Find where the given text appears and provide that cell's center as (x, y) coordinate. 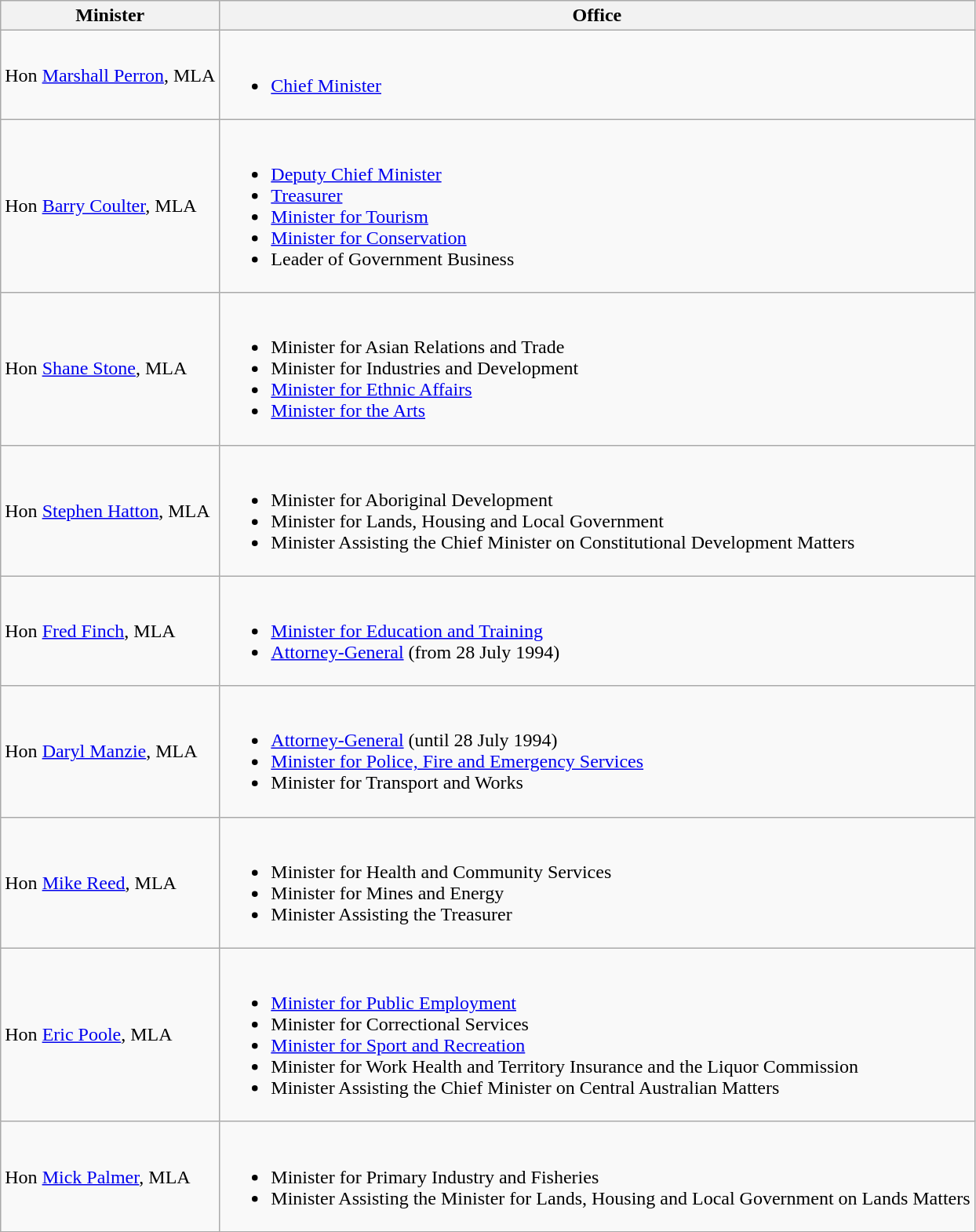
Hon Marshall Perron, MLA (110, 75)
Hon Fred Finch, MLA (110, 631)
Office (597, 16)
Chief Minister (597, 75)
Deputy Chief MinisterTreasurerMinister for TourismMinister for ConservationLeader of Government Business (597, 206)
Attorney-General (until 28 July 1994)Minister for Police, Fire and Emergency ServicesMinister for Transport and Works (597, 752)
Minister for Health and Community ServicesMinister for Mines and EnergyMinister Assisting the Treasurer (597, 882)
Hon Barry Coulter, MLA (110, 206)
Hon Shane Stone, MLA (110, 369)
Hon Eric Poole, MLA (110, 1034)
Hon Stephen Hatton, MLA (110, 510)
Hon Mick Palmer, MLA (110, 1176)
Minister (110, 16)
Hon Mike Reed, MLA (110, 882)
Minister for Asian Relations and TradeMinister for Industries and DevelopmentMinister for Ethnic AffairsMinister for the Arts (597, 369)
Minister for Education and TrainingAttorney-General (from 28 July 1994) (597, 631)
Minister for Primary Industry and FisheriesMinister Assisting the Minister for Lands, Housing and Local Government on Lands Matters (597, 1176)
Hon Daryl Manzie, MLA (110, 752)
